Return [x, y] of the center of cell containing provided text 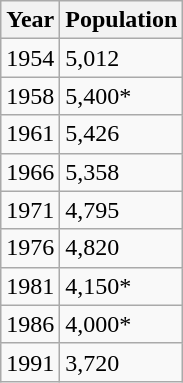
1961 [30, 134]
4,820 [122, 248]
5,358 [122, 172]
5,400* [122, 96]
5,426 [122, 134]
1991 [30, 362]
1966 [30, 172]
1971 [30, 210]
3,720 [122, 362]
Population [122, 20]
1976 [30, 248]
1958 [30, 96]
1954 [30, 58]
5,012 [122, 58]
Year [30, 20]
1981 [30, 286]
4,000* [122, 324]
4,150* [122, 286]
4,795 [122, 210]
1986 [30, 324]
